Identify which cell holds the provided text, then report its [X, Y] central coordinate. 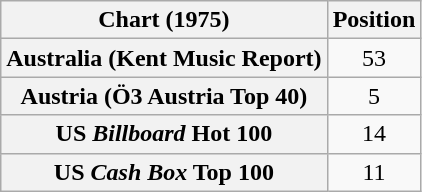
US Cash Box Top 100 [164, 172]
53 [374, 58]
11 [374, 172]
14 [374, 134]
Australia (Kent Music Report) [164, 58]
US Billboard Hot 100 [164, 134]
Austria (Ö3 Austria Top 40) [164, 96]
Position [374, 20]
Chart (1975) [164, 20]
5 [374, 96]
